Capture the cell that displays the provided text and extract its (x, y) central coordinate. 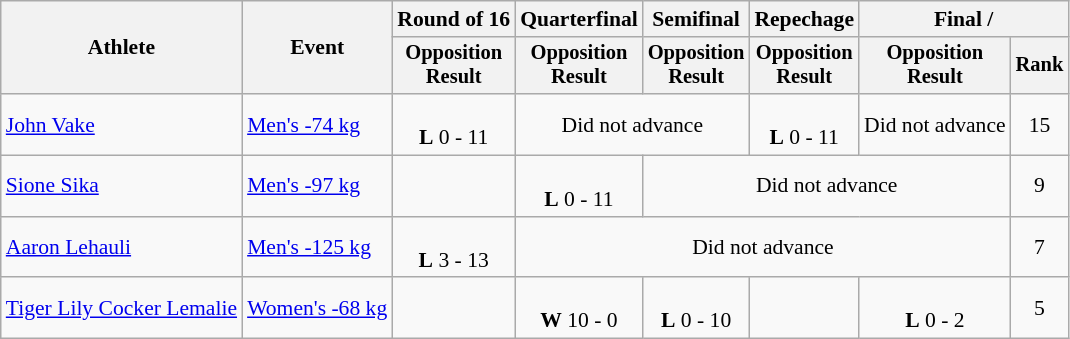
Repechage (804, 19)
Women's -68 kg (317, 308)
Tiger Lily Cocker Lemalie (122, 308)
Semifinal (696, 19)
Men's -125 kg (317, 248)
Men's -74 kg (317, 124)
Athlete (122, 48)
L 0 - 10 (696, 308)
7 (1040, 248)
Rank (1040, 66)
Event (317, 48)
W 10 - 0 (579, 308)
L 3 - 13 (454, 248)
Aaron Lehauli (122, 248)
9 (1040, 186)
L 0 - 2 (935, 308)
Final / (964, 19)
15 (1040, 124)
John Vake (122, 124)
Sione Sika (122, 186)
Men's -97 kg (317, 186)
Round of 16 (454, 19)
5 (1040, 308)
Quarterfinal (579, 19)
